Provide the [x, y] coordinate of the cell's center where the given text is located.  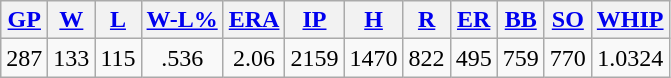
ERA [254, 20]
770 [568, 58]
ER [474, 20]
L [118, 20]
1470 [374, 58]
H [374, 20]
287 [24, 58]
2159 [314, 58]
WHIP [630, 20]
133 [72, 58]
822 [426, 58]
GP [24, 20]
W [72, 20]
SO [568, 20]
759 [520, 58]
2.06 [254, 58]
495 [474, 58]
115 [118, 58]
1.0324 [630, 58]
W-L% [182, 20]
BB [520, 20]
IP [314, 20]
R [426, 20]
.536 [182, 58]
